Return [X, Y] of the center of cell containing provided text 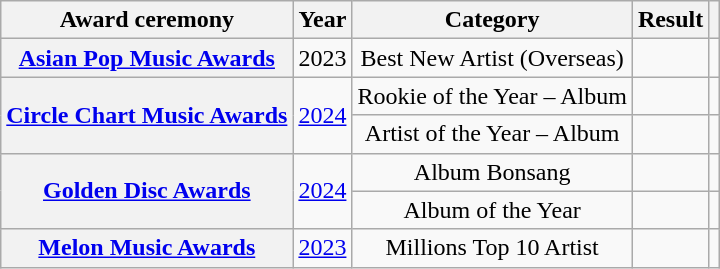
Asian Pop Music Awards [147, 58]
Best New Artist (Overseas) [492, 58]
Result [670, 20]
Album of the Year [492, 210]
Millions Top 10 Artist [492, 248]
Category [492, 20]
Album Bonsang [492, 172]
Artist of the Year – Album [492, 134]
Golden Disc Awards [147, 191]
Award ceremony [147, 20]
Melon Music Awards [147, 248]
Rookie of the Year – Album [492, 96]
Year [322, 20]
Circle Chart Music Awards [147, 115]
